Search for the cell housing the specified text and yield its (x, y) center coordinate. 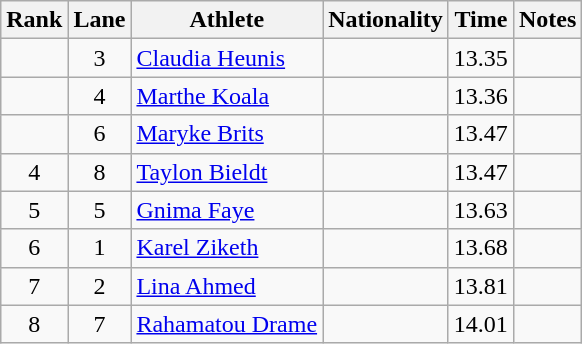
Marthe Koala (227, 96)
Lina Ahmed (227, 286)
13.63 (480, 210)
Rank (34, 20)
Lane (100, 20)
Nationality (386, 20)
Karel Ziketh (227, 248)
Taylon Bieldt (227, 172)
Rahamatou Drame (227, 324)
1 (100, 248)
13.81 (480, 286)
13.35 (480, 58)
13.68 (480, 248)
3 (100, 58)
Athlete (227, 20)
2 (100, 286)
14.01 (480, 324)
Time (480, 20)
Notes (547, 20)
Claudia Heunis (227, 58)
13.36 (480, 96)
Maryke Brits (227, 134)
Gnima Faye (227, 210)
